Detect which cell encompasses the target text, then output its (X, Y) center coordinate. 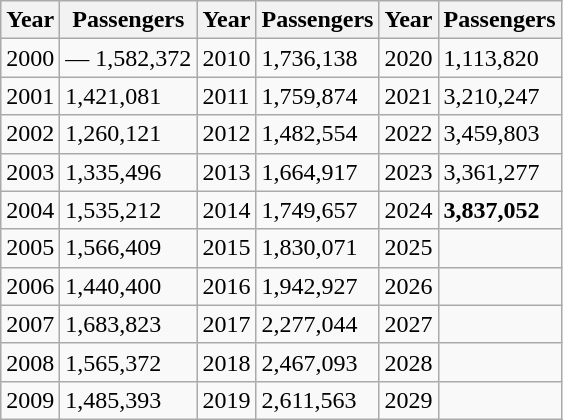
2002 (30, 134)
2003 (30, 172)
1,485,393 (128, 400)
2013 (226, 172)
1,260,121 (128, 134)
1,421,081 (128, 96)
2004 (30, 210)
1,942,927 (318, 286)
2015 (226, 248)
1,335,496 (128, 172)
1,749,657 (318, 210)
2009 (30, 400)
1,683,823 (128, 324)
1,113,820 (500, 58)
3,361,277 (500, 172)
2007 (30, 324)
2018 (226, 362)
2000 (30, 58)
2017 (226, 324)
2027 (408, 324)
2020 (408, 58)
1,664,917 (318, 172)
1,566,409 (128, 248)
2,277,044 (318, 324)
2001 (30, 96)
3,837,052 (500, 210)
2026 (408, 286)
2011 (226, 96)
2021 (408, 96)
2008 (30, 362)
— 1,582,372 (128, 58)
3,210,247 (500, 96)
2029 (408, 400)
2025 (408, 248)
1,482,554 (318, 134)
1,565,372 (128, 362)
2028 (408, 362)
2024 (408, 210)
2012 (226, 134)
1,736,138 (318, 58)
2023 (408, 172)
1,830,071 (318, 248)
2019 (226, 400)
2014 (226, 210)
3,459,803 (500, 134)
2016 (226, 286)
1,759,874 (318, 96)
2005 (30, 248)
2010 (226, 58)
1,535,212 (128, 210)
2,611,563 (318, 400)
1,440,400 (128, 286)
2022 (408, 134)
2,467,093 (318, 362)
2006 (30, 286)
